Pinpoint the cell where the given text exists, returning its (X, Y) midpoint coordinate. 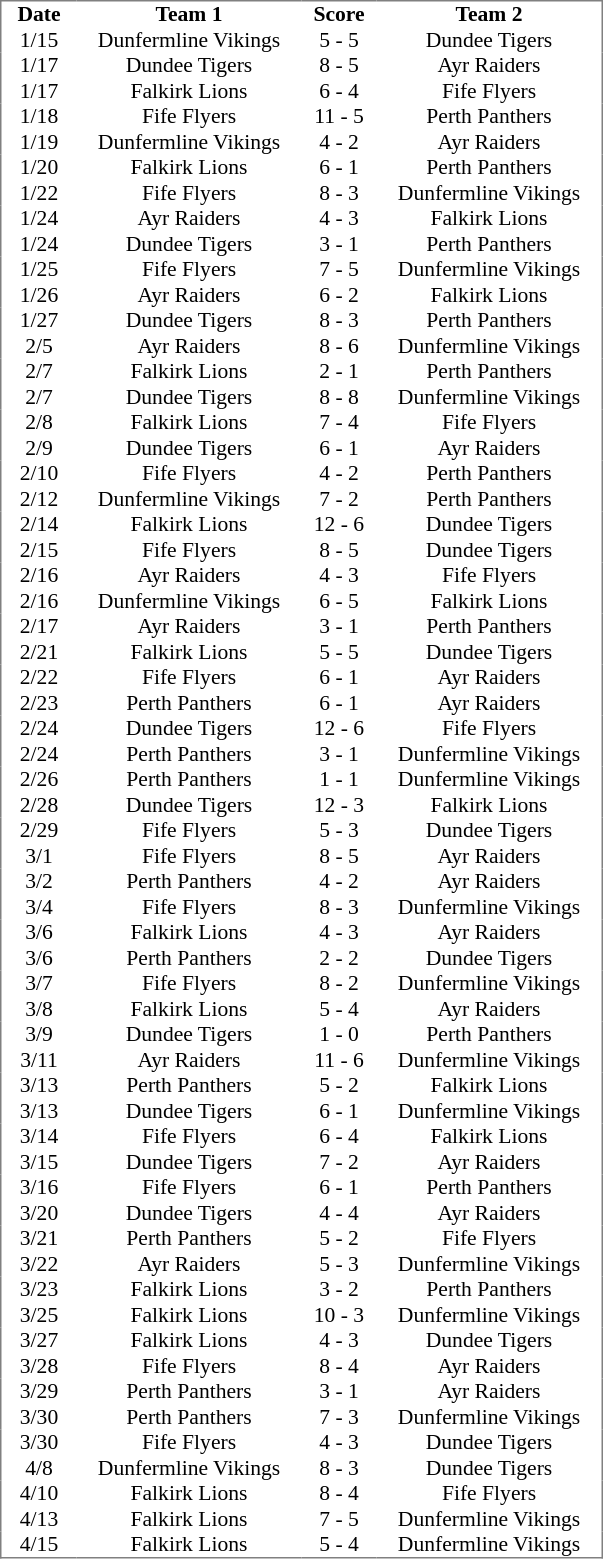
11 - 5 (340, 117)
3/14 (39, 1137)
3/11 (39, 1060)
2/26 (39, 779)
1/25 (39, 269)
Date (39, 14)
6 - 5 (340, 601)
3/2 (39, 881)
3/25 (39, 1315)
4/15 (39, 1545)
2/22 (39, 677)
1/26 (39, 295)
3/9 (39, 1035)
3/16 (39, 1187)
8 - 6 (340, 346)
2/10 (39, 473)
1/19 (39, 142)
2 - 1 (340, 371)
8 - 2 (340, 983)
3/4 (39, 907)
2/9 (39, 448)
3/27 (39, 1341)
3 - 2 (340, 1289)
Team 2 (489, 14)
3/29 (39, 1391)
1/18 (39, 117)
7 - 3 (340, 1417)
8 - 8 (340, 397)
2/21 (39, 652)
3/15 (39, 1162)
1 - 0 (340, 1035)
2/14 (39, 525)
1 - 1 (340, 779)
3/1 (39, 856)
2/29 (39, 831)
4/8 (39, 1468)
4/10 (39, 1493)
3/28 (39, 1366)
2/12 (39, 499)
6 - 2 (340, 295)
3/23 (39, 1289)
3/21 (39, 1239)
1/15 (39, 40)
1/20 (39, 167)
2/28 (39, 805)
1/22 (39, 193)
3/7 (39, 983)
7 - 4 (340, 423)
3/8 (39, 1009)
4/13 (39, 1519)
2/17 (39, 627)
2 - 2 (340, 958)
2/15 (39, 550)
10 - 3 (340, 1315)
3/22 (39, 1264)
3/20 (39, 1213)
2/23 (39, 703)
2/5 (39, 346)
Score (340, 14)
12 - 3 (340, 805)
11 - 6 (340, 1060)
4 - 4 (340, 1213)
2/8 (39, 423)
Team 1 (188, 14)
1/27 (39, 321)
